Capture the cell that displays the provided text and extract its [x, y] central coordinate. 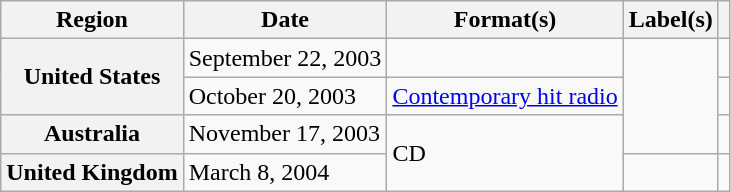
Date [285, 20]
Label(s) [670, 20]
October 20, 2003 [285, 96]
Region [92, 20]
Australia [92, 134]
United Kingdom [92, 172]
November 17, 2003 [285, 134]
CD [505, 153]
September 22, 2003 [285, 58]
Format(s) [505, 20]
Contemporary hit radio [505, 96]
United States [92, 77]
March 8, 2004 [285, 172]
